Find where the given text appears and provide that cell's center as [X, Y] coordinate. 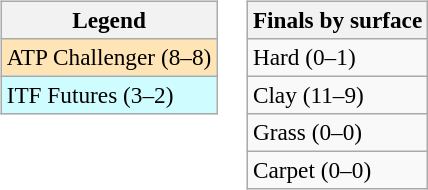
ITF Futures (3–2) [108, 95]
Hard (0–1) [337, 57]
Carpet (0–0) [337, 171]
Clay (11–9) [337, 95]
Legend [108, 20]
ATP Challenger (8–8) [108, 57]
Grass (0–0) [337, 133]
Finals by surface [337, 20]
